Find where the given text appears and provide that cell's center as (X, Y) coordinate. 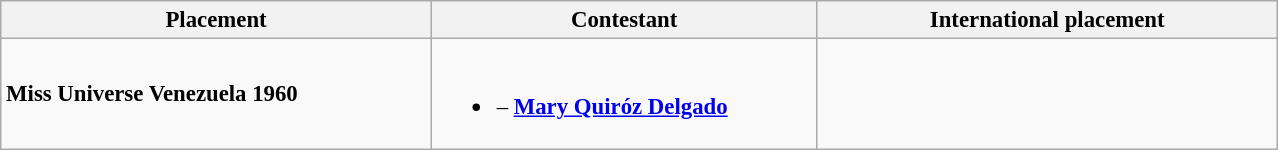
Contestant (624, 20)
Miss Universe Venezuela 1960 (216, 94)
International placement (1048, 20)
– Mary Quiróz Delgado (624, 94)
Placement (216, 20)
